Return the (X, Y) coordinate for the center point of the cell that contains the specified text.  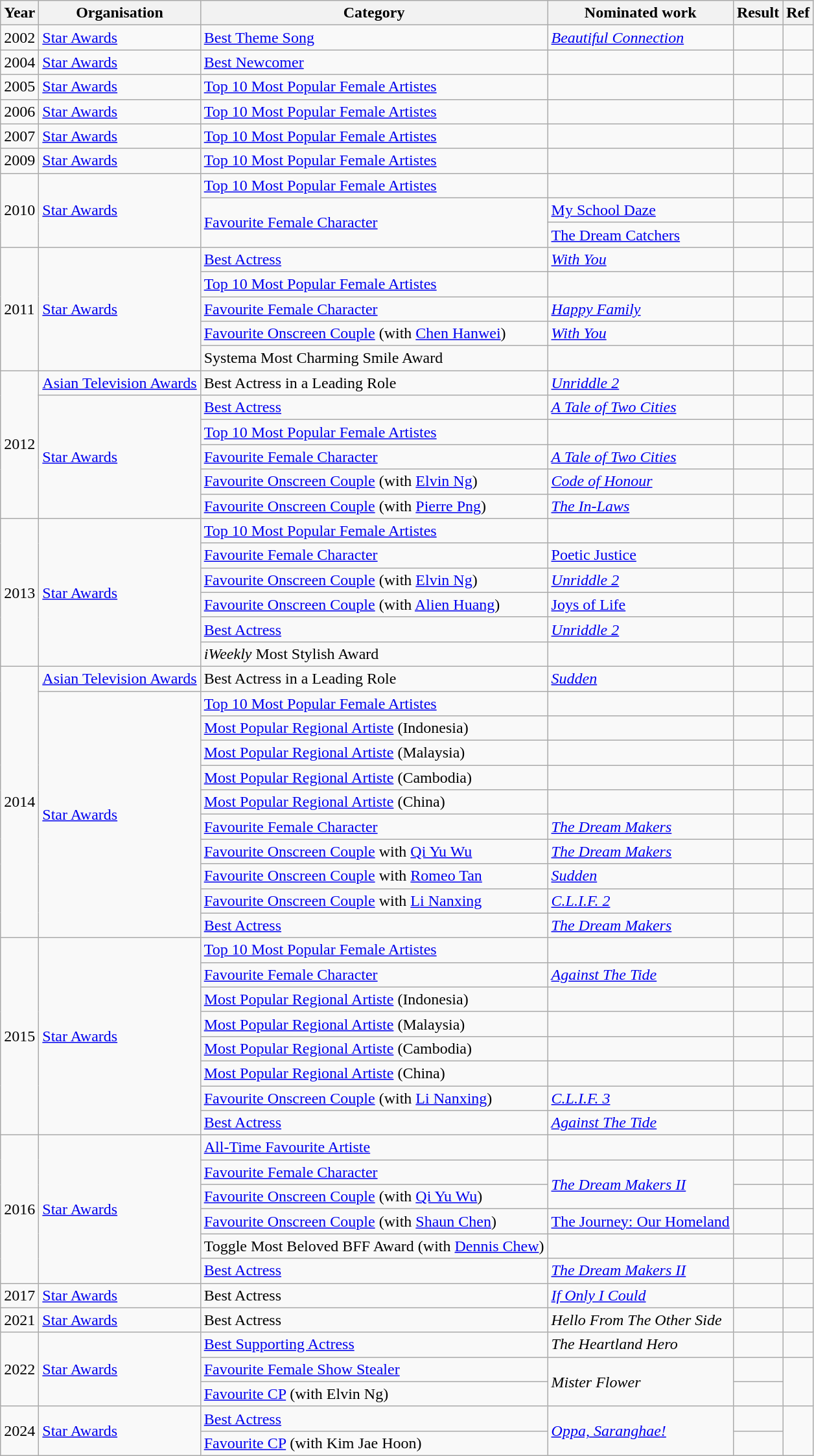
2009 (19, 161)
Favourite Onscreen Couple (with Qi Yu Wu) (374, 1197)
2006 (19, 111)
The Dream Catchers (640, 235)
iWeekly Most Stylish Award (374, 654)
2024 (19, 1431)
2010 (19, 210)
The In-Laws (640, 506)
Beautiful Connection (640, 38)
2022 (19, 1369)
The Heartland Hero (640, 1345)
2011 (19, 308)
Systema Most Charming Smile Award (374, 358)
Nominated work (640, 13)
Poetic Justice (640, 555)
2017 (19, 1295)
2002 (19, 38)
2013 (19, 592)
C.L.I.F. 2 (640, 901)
Best Supporting Actress (374, 1345)
If Only I Could (640, 1295)
Favourite Onscreen Couple with Qi Yu Wu (374, 851)
2004 (19, 62)
Favourite Onscreen Couple with Romeo Tan (374, 876)
2021 (19, 1320)
Favourite Onscreen Couple (with Alien Huang) (374, 605)
Favourite Onscreen Couple (with Shaun Chen) (374, 1221)
Category (374, 13)
My School Daze (640, 210)
Favourite CP (with Kim Jae Hoon) (374, 1443)
Best Newcomer (374, 62)
2016 (19, 1209)
Best Theme Song (374, 38)
Year (19, 13)
Joys of Life (640, 605)
2014 (19, 802)
Result (758, 13)
Favourite Female Show Stealer (374, 1369)
Mister Flower (640, 1381)
Hello From The Other Side (640, 1320)
Toggle Most Beloved BFF Award (with Dennis Chew) (374, 1246)
Favourite Onscreen Couple (with Pierre Png) (374, 506)
Favourite Onscreen Couple with Li Nanxing (374, 901)
Happy Family (640, 309)
Favourite CP (with Elvin Ng) (374, 1394)
2015 (19, 1036)
C.L.I.F. 3 (640, 1098)
Oppa, Saranghae! (640, 1431)
2007 (19, 136)
Organisation (119, 13)
2012 (19, 445)
Favourite Onscreen Couple (with Chen Hanwei) (374, 334)
Favourite Onscreen Couple (with Li Nanxing) (374, 1098)
Code of Honour (640, 481)
All-Time Favourite Artiste (374, 1148)
2005 (19, 87)
Ref (798, 13)
The Journey: Our Homeland (640, 1221)
